Pinpoint the cell where the given text exists, returning its [X, Y] midpoint coordinate. 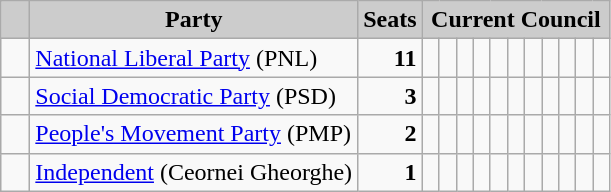
Social Democratic Party (PSD) [194, 96]
Party [194, 20]
National Liberal Party (PNL) [194, 58]
People's Movement Party (PMP) [194, 134]
Current Council [516, 20]
1 [390, 172]
11 [390, 58]
Independent (Ceornei Gheorghe) [194, 172]
Seats [390, 20]
3 [390, 96]
2 [390, 134]
